Extract the (X, Y) coordinate from the center of the cell holding the provided text.  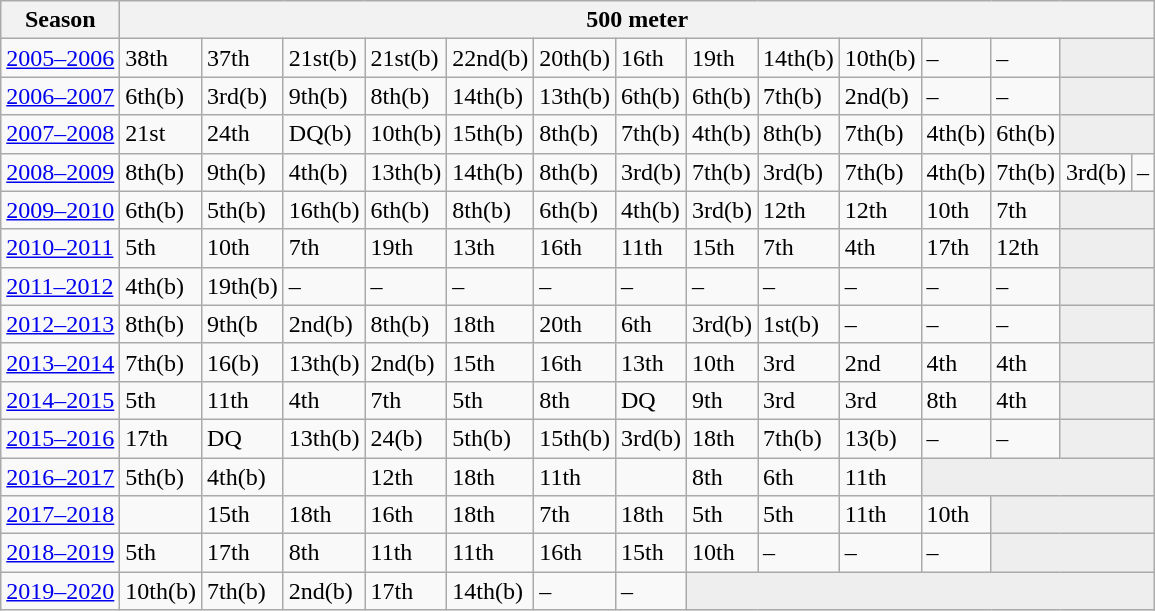
DQ(b) (324, 134)
2nd (880, 362)
2017–2018 (60, 515)
24th (243, 134)
2007–2008 (60, 134)
2008–2009 (60, 172)
38th (161, 58)
21st (161, 134)
20th (575, 324)
24(b) (406, 438)
37th (243, 58)
2009–2010 (60, 210)
22nd(b) (490, 58)
1st(b) (799, 324)
2018–2019 (60, 553)
2013–2014 (60, 362)
2015–2016 (60, 438)
16th(b) (324, 210)
500 meter (638, 20)
19th(b) (243, 286)
2011–2012 (60, 286)
2006–2007 (60, 96)
Season (60, 20)
9th(b (243, 324)
2019–2020 (60, 591)
2010–2011 (60, 248)
16(b) (243, 362)
9th (722, 400)
2005–2006 (60, 58)
2016–2017 (60, 477)
20th(b) (575, 58)
2012–2013 (60, 324)
13(b) (880, 438)
2014–2015 (60, 400)
